Output the (x, y) coordinate of the center of the cell containing the given text.  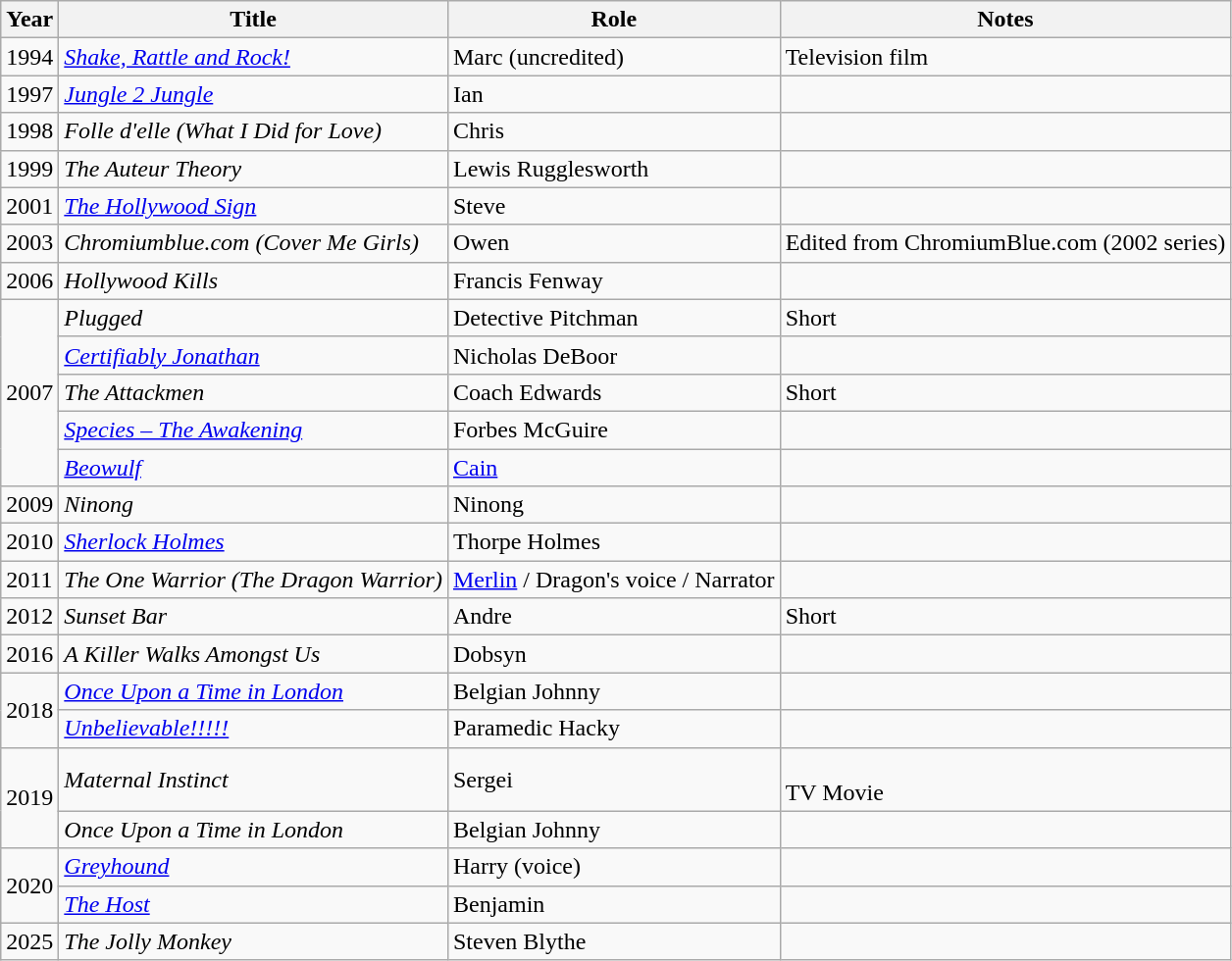
Merlin / Dragon's voice / Narrator (614, 580)
2001 (29, 206)
Role (614, 20)
2006 (29, 280)
Forbes McGuire (614, 430)
Marc (uncredited) (614, 57)
Andre (614, 617)
1997 (29, 94)
Benjamin (614, 904)
1998 (29, 131)
2019 (29, 798)
Year (29, 20)
Detective Pitchman (614, 318)
Plugged (253, 318)
Steven Blythe (614, 941)
The Jolly Monkey (253, 941)
Cain (614, 468)
2018 (29, 710)
2007 (29, 392)
2009 (29, 505)
Edited from ChromiumBlue.com (2002 series) (1005, 243)
Certifiably Jonathan (253, 355)
Harry (voice) (614, 867)
Beowulf (253, 468)
Folle d'elle (What I Did for Love) (253, 131)
The One Warrior (The Dragon Warrior) (253, 580)
Sherlock Holmes (253, 542)
Shake, Rattle and Rock! (253, 57)
2011 (29, 580)
Species – The Awakening (253, 430)
Chris (614, 131)
Lewis Rugglesworth (614, 169)
Greyhound (253, 867)
1999 (29, 169)
1994 (29, 57)
Television film (1005, 57)
Nicholas DeBoor (614, 355)
Chromiumblue.com (Cover Me Girls) (253, 243)
2010 (29, 542)
Steve (614, 206)
Jungle 2 Jungle (253, 94)
Unbelievable!!!!! (253, 729)
The Hollywood Sign (253, 206)
Owen (614, 243)
TV Movie (1005, 779)
Francis Fenway (614, 280)
Dobsyn (614, 654)
Sergei (614, 779)
Title (253, 20)
Ian (614, 94)
2025 (29, 941)
Thorpe Holmes (614, 542)
Maternal Instinct (253, 779)
Paramedic Hacky (614, 729)
Notes (1005, 20)
The Attackmen (253, 392)
2020 (29, 885)
2003 (29, 243)
Sunset Bar (253, 617)
The Host (253, 904)
The Auteur Theory (253, 169)
A Killer Walks Amongst Us (253, 654)
2016 (29, 654)
Coach Edwards (614, 392)
2012 (29, 617)
Hollywood Kills (253, 280)
